Locate the cell with the specified text and output its [X, Y] center coordinate. 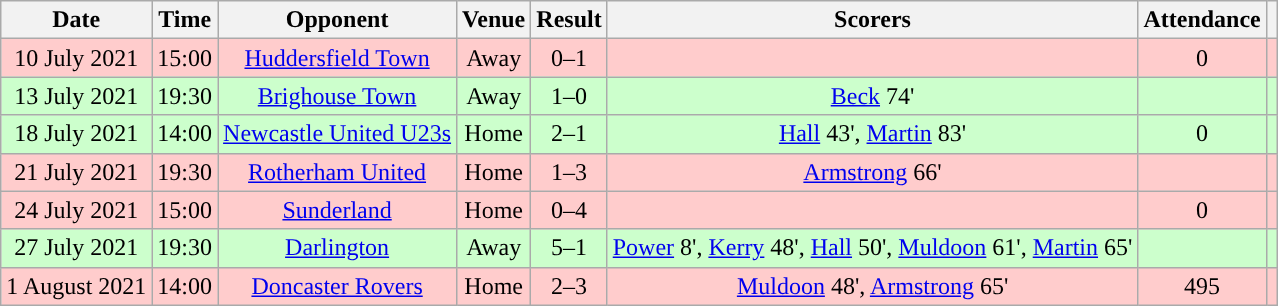
Newcastle United U23s [338, 134]
Darlington [338, 248]
27 July 2021 [76, 248]
Huddersfield Town [338, 58]
Doncaster Rovers [338, 286]
Opponent [338, 20]
1–3 [569, 172]
Result [569, 20]
2–1 [569, 134]
Beck 74' [872, 96]
Brighouse Town [338, 96]
24 July 2021 [76, 210]
Power 8', Kerry 48', Hall 50', Muldoon 61', Martin 65' [872, 248]
1–0 [569, 96]
18 July 2021 [76, 134]
0–1 [569, 58]
Scorers [872, 20]
Date [76, 20]
Rotherham United [338, 172]
1 August 2021 [76, 286]
0–4 [569, 210]
Muldoon 48', Armstrong 65' [872, 286]
Armstrong 66' [872, 172]
495 [1202, 286]
Hall 43', Martin 83' [872, 134]
Attendance [1202, 20]
21 July 2021 [76, 172]
13 July 2021 [76, 96]
5–1 [569, 248]
10 July 2021 [76, 58]
2–3 [569, 286]
Venue [494, 20]
Sunderland [338, 210]
Time [185, 20]
